Locate the cell with the specified text and output its [x, y] center coordinate. 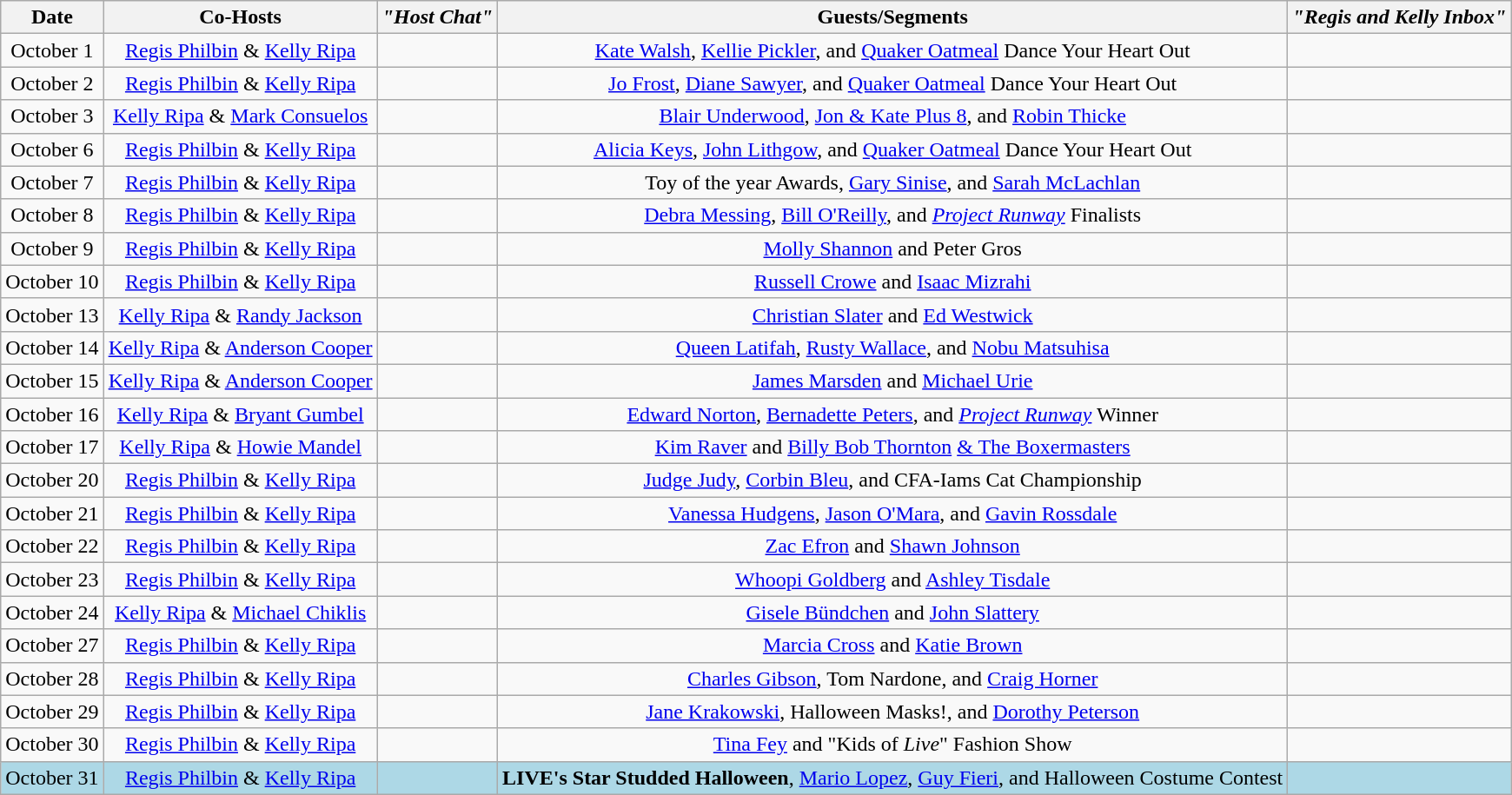
October 9 [52, 248]
October 2 [52, 83]
October 21 [52, 513]
October 16 [52, 414]
October 17 [52, 447]
October 31 [52, 778]
October 10 [52, 282]
Kate Walsh, Kellie Pickler, and Quaker Oatmeal Dance Your Heart Out [893, 50]
"Regis and Kelly Inbox" [1399, 17]
Date [52, 17]
Debra Messing, Bill O'Reilly, and Project Runway Finalists [893, 215]
Russell Crowe and Isaac Mizrahi [893, 282]
Charles Gibson, Tom Nardone, and Craig Horner [893, 679]
Guests/Segments [893, 17]
Alicia Keys, John Lithgow, and Quaker Oatmeal Dance Your Heart Out [893, 149]
October 8 [52, 215]
October 6 [52, 149]
October 15 [52, 381]
October 3 [52, 116]
Kim Raver and Billy Bob Thornton & The Boxermasters [893, 447]
"Host Chat" [437, 17]
Christian Slater and Ed Westwick [893, 315]
October 13 [52, 315]
LIVE's Star Studded Halloween, Mario Lopez, Guy Fieri, and Halloween Costume Contest [893, 778]
James Marsden and Michael Urie [893, 381]
October 28 [52, 679]
Jo Frost, Diane Sawyer, and Quaker Oatmeal Dance Your Heart Out [893, 83]
October 22 [52, 547]
October 7 [52, 182]
October 27 [52, 646]
Blair Underwood, Jon & Kate Plus 8, and Robin Thicke [893, 116]
Kelly Ripa & Bryant Gumbel [240, 414]
Judge Judy, Corbin Bleu, and CFA-Iams Cat Championship [893, 480]
Kelly Ripa & Michael Chiklis [240, 613]
October 30 [52, 745]
October 14 [52, 348]
October 20 [52, 480]
Toy of the year Awards, Gary Sinise, and Sarah McLachlan [893, 182]
Tina Fey and "Kids of Live" Fashion Show [893, 745]
Whoopi Goldberg and Ashley Tisdale [893, 580]
October 29 [52, 712]
Kelly Ripa & Howie Mandel [240, 447]
Gisele Bündchen and John Slattery [893, 613]
Kelly Ripa & Randy Jackson [240, 315]
Vanessa Hudgens, Jason O'Mara, and Gavin Rossdale [893, 513]
Co-Hosts [240, 17]
Molly Shannon and Peter Gros [893, 248]
Edward Norton, Bernadette Peters, and Project Runway Winner [893, 414]
Jane Krakowski, Halloween Masks!, and Dorothy Peterson [893, 712]
October 23 [52, 580]
Queen Latifah, Rusty Wallace, and Nobu Matsuhisa [893, 348]
Kelly Ripa & Mark Consuelos [240, 116]
Marcia Cross and Katie Brown [893, 646]
October 24 [52, 613]
October 1 [52, 50]
Zac Efron and Shawn Johnson [893, 547]
